From the cell containing the given text, extract its center point as (X, Y) coordinate. 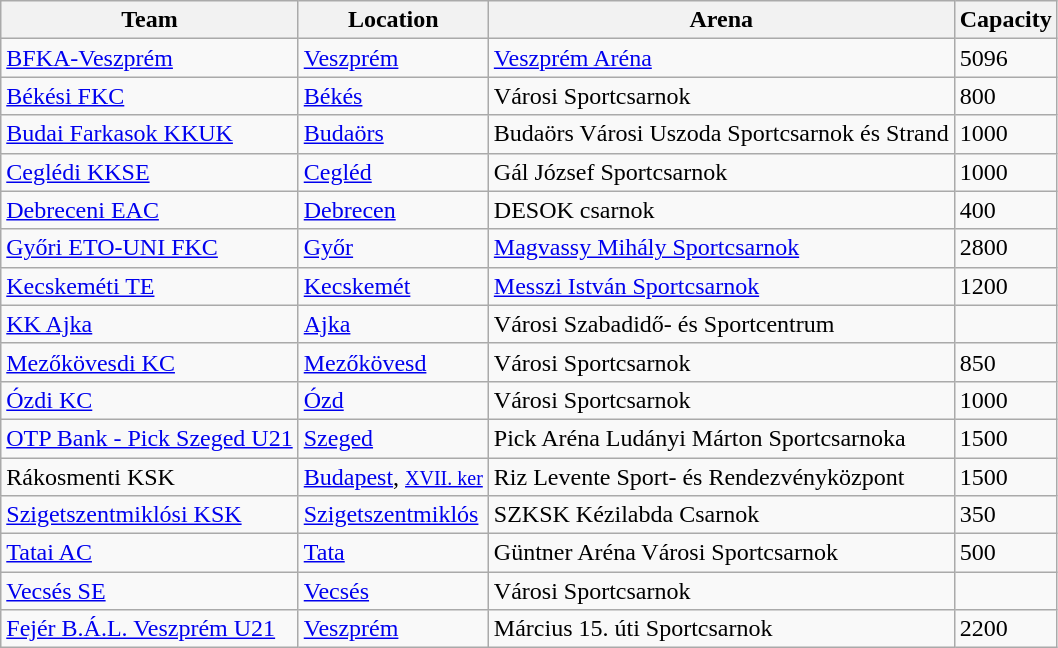
Tata (393, 553)
Mezőkövesd (393, 362)
Riz Levente Sport- és Rendezvényközpont (721, 477)
Szeged (393, 438)
SZKSK Kézilabda Csarnok (721, 515)
Békés (393, 96)
Fejér B.Á.L. Veszprém U21 (150, 629)
500 (1006, 553)
Kecskemét (393, 286)
Debrecen (393, 210)
Gál József Sportcsarnok (721, 172)
Győri ETO-UNI FKC (150, 248)
Rákosmenti KSK (150, 477)
Vecsés SE (150, 591)
400 (1006, 210)
800 (1006, 96)
1200 (1006, 286)
Arena (721, 20)
2800 (1006, 248)
Szigetszentmiklós (393, 515)
Budapest, XVII. ker (393, 477)
KK Ajka (150, 324)
Cegléd (393, 172)
Capacity (1006, 20)
BFKA-Veszprém (150, 58)
Güntner Aréna Városi Sportcsarnok (721, 553)
350 (1006, 515)
Békési FKC (150, 96)
Budaörs Városi Uszoda Sportcsarnok és Strand (721, 134)
DESOK csarnok (721, 210)
Ajka (393, 324)
Vecsés (393, 591)
850 (1006, 362)
Veszprém Aréna (721, 58)
Budai Farkasok KKUK (150, 134)
Tatai AC (150, 553)
Messzi István Sportcsarnok (721, 286)
Location (393, 20)
Győr (393, 248)
Ózd (393, 400)
Március 15. úti Sportcsarnok (721, 629)
Mezőkövesdi KC (150, 362)
OTP Bank - Pick Szeged U21 (150, 438)
2200 (1006, 629)
Városi Szabadidő- és Sportcentrum (721, 324)
Team (150, 20)
Ceglédi KKSE (150, 172)
Budaörs (393, 134)
Pick Aréna Ludányi Márton Sportcsarnoka (721, 438)
5096 (1006, 58)
Debreceni EAC (150, 210)
Kecskeméti TE (150, 286)
Ózdi KC (150, 400)
Magvassy Mihály Sportcsarnok (721, 248)
Szigetszentmiklósi KSK (150, 515)
